Return the (X, Y) coordinate for the center point of the cell that contains the specified text.  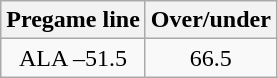
66.5 (210, 58)
Over/under (210, 20)
ALA –51.5 (74, 58)
Pregame line (74, 20)
